Determine the [x, y] coordinate at the center of the cell enclosing the given text.  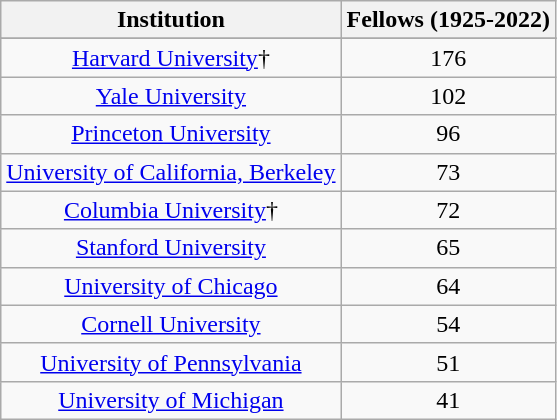
41 [448, 400]
Columbia University† [171, 210]
University of Chicago [171, 286]
72 [448, 210]
University of Pennsylvania [171, 362]
Princeton University [171, 134]
102 [448, 96]
64 [448, 286]
65 [448, 248]
Institution [171, 20]
96 [448, 134]
University of Michigan [171, 400]
Stanford University [171, 248]
51 [448, 362]
73 [448, 172]
Fellows (1925-2022) [448, 20]
Yale University [171, 96]
54 [448, 324]
Cornell University [171, 324]
176 [448, 58]
Harvard University† [171, 58]
University of California, Berkeley [171, 172]
